Return (x, y) of the center of cell containing provided text 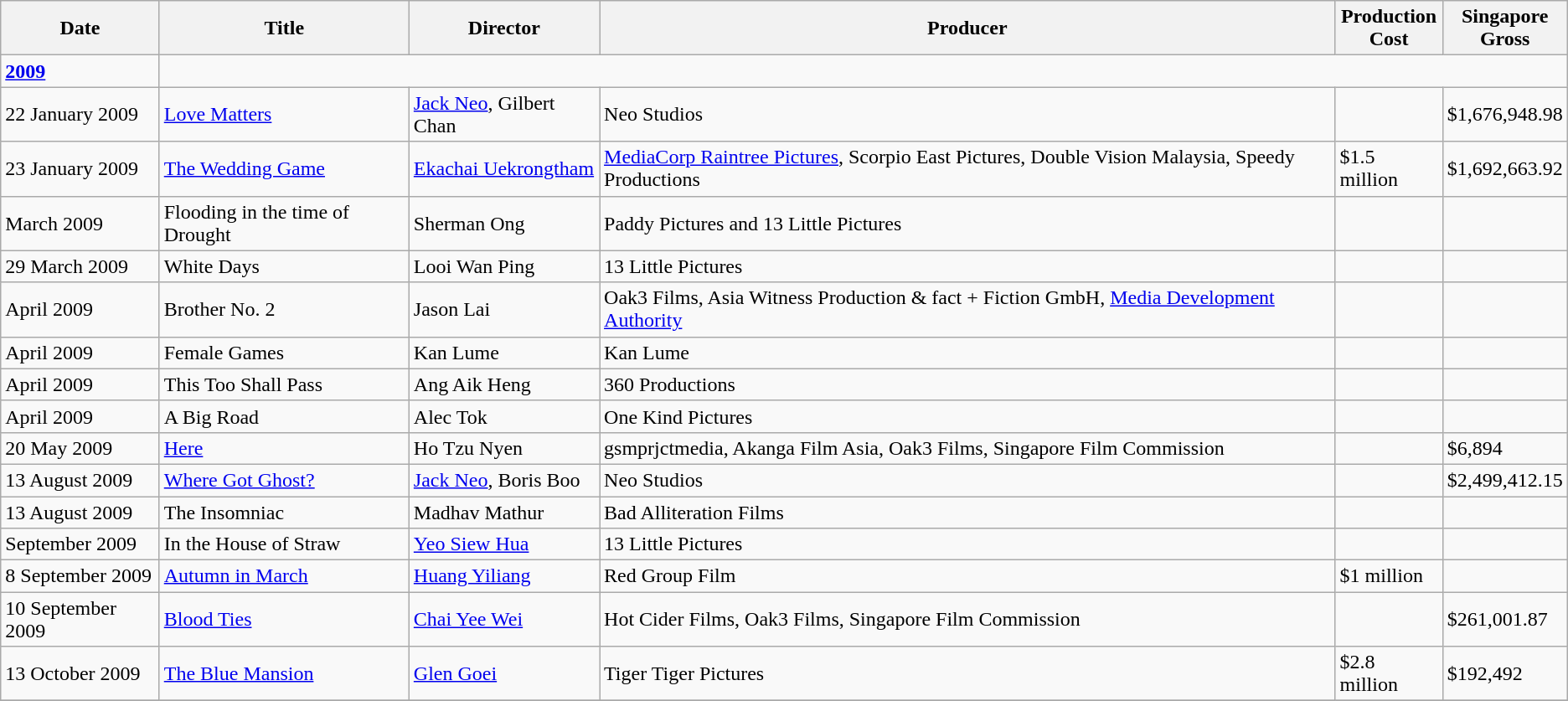
Tiger Tiger Pictures (968, 673)
8 September 2009 (80, 576)
Ho Tzu Nyen (504, 448)
$2,499,412.15 (1504, 480)
White Days (284, 266)
Director (504, 28)
March 2009 (80, 223)
23 January 2009 (80, 169)
Autumn in March (284, 576)
The Insomniac (284, 512)
Blood Ties (284, 620)
360 Productions (968, 384)
A Big Road (284, 416)
Producer (968, 28)
$2.8 million (1389, 673)
$1 million (1389, 576)
22 January 2009 (80, 114)
This Too Shall Pass (284, 384)
Jason Lai (504, 310)
Red Group Film (968, 576)
Paddy Pictures and 13 Little Pictures (968, 223)
Alec Tok (504, 416)
$261,001.87 (1504, 620)
Oak3 Films, Asia Witness Production & fact + Fiction GmbH, Media Development Authority (968, 310)
MediaCorp Raintree Pictures, Scorpio East Pictures, Double Vision Malaysia, Speedy Productions (968, 169)
Ekachai Uekrongtham (504, 169)
Yeo Siew Hua (504, 544)
20 May 2009 (80, 448)
Production Cost (1389, 28)
Where Got Ghost? (284, 480)
$1,692,663.92 (1504, 169)
Title (284, 28)
Sherman Ong (504, 223)
Looi Wan Ping (504, 266)
Love Matters (284, 114)
Here (284, 448)
Madhav Mathur (504, 512)
2009 (80, 71)
Huang Yiliang (504, 576)
$192,492 (1504, 673)
Singapore Gross (1504, 28)
Jack Neo, Gilbert Chan (504, 114)
In the House of Straw (284, 544)
The Blue Mansion (284, 673)
29 March 2009 (80, 266)
One Kind Pictures (968, 416)
Chai Yee Wei (504, 620)
Glen Goei (504, 673)
September 2009 (80, 544)
Date (80, 28)
gsmprjctmedia, Akanga Film Asia, Oak3 Films, Singapore Film Commission (968, 448)
10 September 2009 (80, 620)
Hot Cider Films, Oak3 Films, Singapore Film Commission (968, 620)
Bad Alliteration Films (968, 512)
$6,894 (1504, 448)
$1.5 million (1389, 169)
Flooding in the time of Drought (284, 223)
Jack Neo, Boris Boo (504, 480)
13 October 2009 (80, 673)
Female Games (284, 353)
The Wedding Game (284, 169)
Ang Aik Heng (504, 384)
$1,676,948.98 (1504, 114)
Brother No. 2 (284, 310)
